Return the [x, y] coordinate for the center point of the cell that contains the specified text.  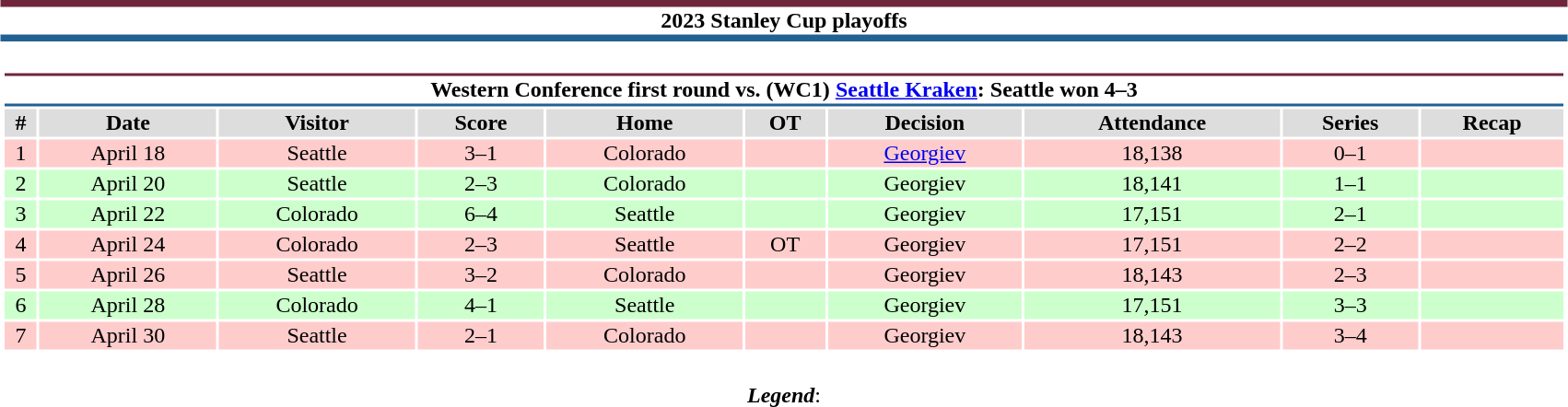
April 26 [128, 275]
1–1 [1351, 183]
# [20, 122]
4 [20, 244]
Attendance [1152, 122]
7 [20, 336]
Decision [925, 122]
April 28 [128, 305]
2–2 [1351, 244]
Date [128, 122]
4–1 [481, 305]
18,141 [1152, 183]
April 30 [128, 336]
Recap [1492, 122]
3–2 [481, 275]
1 [20, 154]
Western Conference first round vs. (WC1) Seattle Kraken: Seattle won 4–3 [783, 90]
Series [1351, 122]
3–3 [1351, 305]
April 18 [128, 154]
5 [20, 275]
Visitor [317, 122]
3 [20, 215]
Score [481, 122]
6–4 [481, 215]
April 24 [128, 244]
Home [645, 122]
6 [20, 305]
2023 Stanley Cup playoffs [784, 20]
April 20 [128, 183]
2 [20, 183]
18,138 [1152, 154]
0–1 [1351, 154]
3–1 [481, 154]
3–4 [1351, 336]
April 22 [128, 215]
